Extract the (x, y) coordinate from the center of the cell holding the provided text.  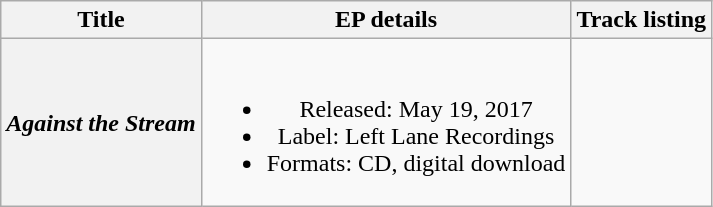
Released: May 19, 2017Label: Left Lane RecordingsFormats: CD, digital download (386, 122)
Track listing (642, 20)
Title (101, 20)
Against the Stream (101, 122)
EP details (386, 20)
